From the cell containing the given text, extract its center point as [x, y] coordinate. 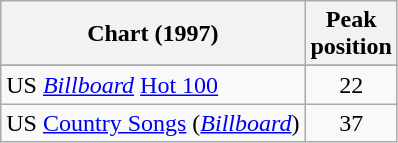
Chart (1997) [153, 34]
US Country Songs (Billboard) [153, 123]
US Billboard Hot 100 [153, 85]
Peakposition [351, 34]
22 [351, 85]
37 [351, 123]
